Detect which cell encompasses the target text, then output its [X, Y] center coordinate. 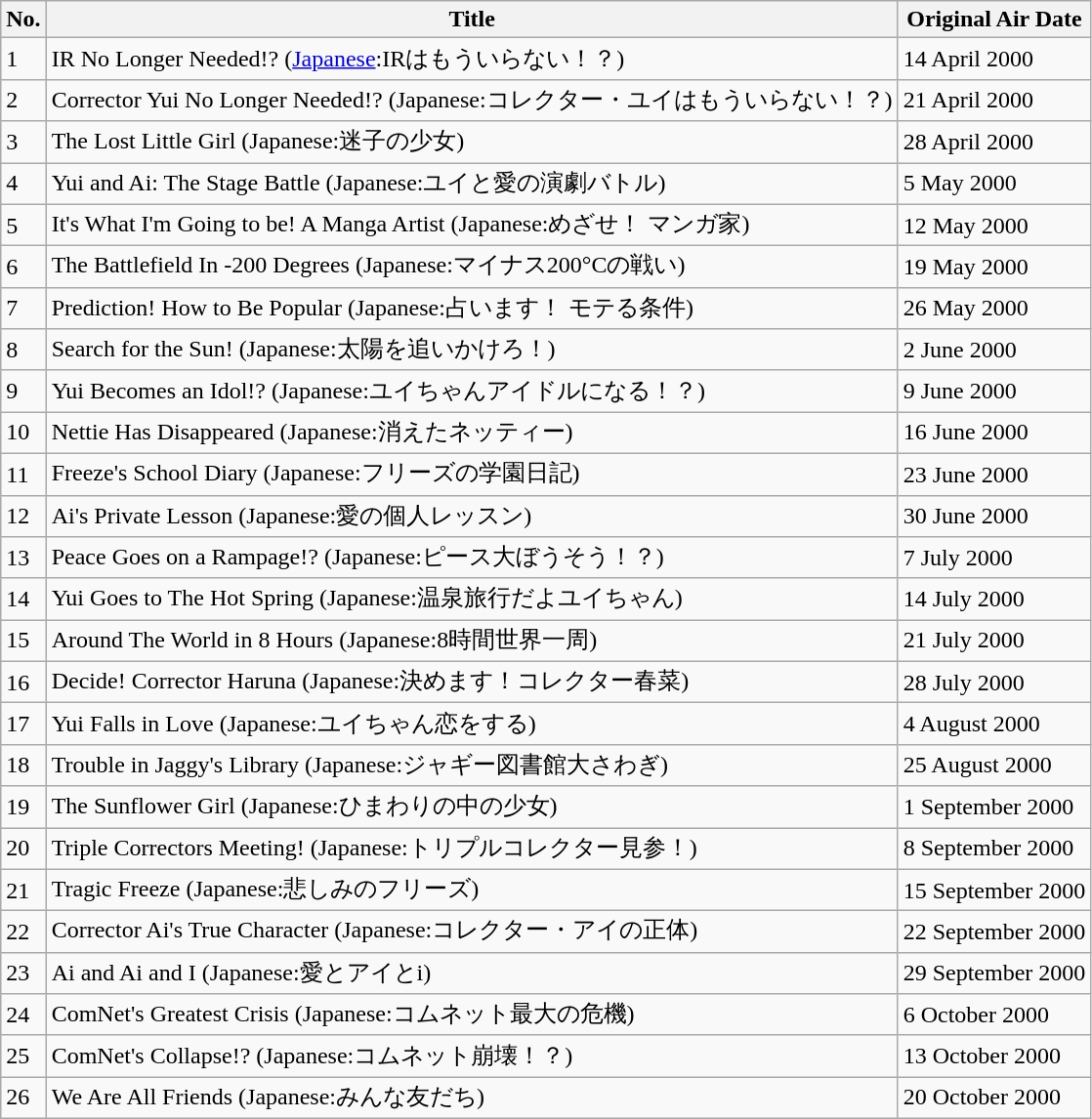
14 July 2000 [994, 600]
8 [23, 350]
Tragic Freeze (Japanese:悲しみのフリーズ) [472, 891]
No. [23, 20]
26 May 2000 [994, 309]
10 [23, 434]
Yui Falls in Love (Japanese:ユイちゃん恋をする) [472, 725]
2 [23, 100]
21 [23, 891]
23 [23, 973]
24 [23, 1015]
Yui Becomes an Idol!? (Japanese:ユイちゃんアイドルになる！？) [472, 391]
6 October 2000 [994, 1015]
28 April 2000 [994, 143]
Corrector Ai's True Character (Japanese:コレクター・アイの正体) [472, 932]
Yui Goes to The Hot Spring (Japanese:温泉旅行だよユイちゃん) [472, 600]
IR No Longer Needed!? (Japanese:IRはもういらない！？) [472, 59]
ComNet's Greatest Crisis (Japanese:コムネット最大の危機) [472, 1015]
26 [23, 1098]
14 April 2000 [994, 59]
9 June 2000 [994, 391]
25 [23, 1057]
Prediction! How to Be Popular (Japanese:占います！ モテる条件) [472, 309]
5 May 2000 [994, 184]
Peace Goes on a Rampage!? (Japanese:ピース大ぼうそう！？) [472, 559]
17 [23, 725]
21 April 2000 [994, 100]
ComNet's Collapse!? (Japanese:コムネット崩壊！？) [472, 1057]
7 [23, 309]
30 June 2000 [994, 516]
Trouble in Jaggy's Library (Japanese:ジャギー図書館大さわぎ) [472, 766]
4 [23, 184]
29 September 2000 [994, 973]
13 [23, 559]
4 August 2000 [994, 725]
8 September 2000 [994, 850]
21 July 2000 [994, 641]
We Are All Friends (Japanese:みんな友だち) [472, 1098]
22 [23, 932]
The Lost Little Girl (Japanese:迷子の少女) [472, 143]
Corrector Yui No Longer Needed!? (Japanese:コレクター・ユイはもういらない！？) [472, 100]
Around The World in 8 Hours (Japanese:8時間世界一周) [472, 641]
Decide! Corrector Haruna (Japanese:決めます！コレクター春菜) [472, 682]
22 September 2000 [994, 932]
Ai and Ai and I (Japanese:愛とアイとi) [472, 973]
9 [23, 391]
15 [23, 641]
Freeze's School Diary (Japanese:フリーズの学園日記) [472, 475]
Title [472, 20]
28 July 2000 [994, 682]
Nettie Has Disappeared (Japanese:消えたネッティー) [472, 434]
1 [23, 59]
20 October 2000 [994, 1098]
Triple Correctors Meeting! (Japanese:トリプルコレクター見参！) [472, 850]
13 October 2000 [994, 1057]
16 [23, 682]
The Battlefield In -200 Degrees (Japanese:マイナス200°Cの戦い) [472, 268]
Search for the Sun! (Japanese:太陽を追いかけろ！) [472, 350]
14 [23, 600]
7 July 2000 [994, 559]
2 June 2000 [994, 350]
The Sunflower Girl (Japanese:ひまわりの中の少女) [472, 807]
Original Air Date [994, 20]
15 September 2000 [994, 891]
6 [23, 268]
23 June 2000 [994, 475]
16 June 2000 [994, 434]
19 [23, 807]
19 May 2000 [994, 268]
11 [23, 475]
Yui and Ai: The Stage Battle (Japanese:ユイと愛の演劇バトル) [472, 184]
5 [23, 225]
12 May 2000 [994, 225]
12 [23, 516]
25 August 2000 [994, 766]
3 [23, 143]
18 [23, 766]
It's What I'm Going to be! A Manga Artist (Japanese:めざせ！ マンガ家) [472, 225]
Ai's Private Lesson (Japanese:愛の個人レッスン) [472, 516]
20 [23, 850]
1 September 2000 [994, 807]
